Extract the [x, y] coordinate from the center of the cell holding the provided text.  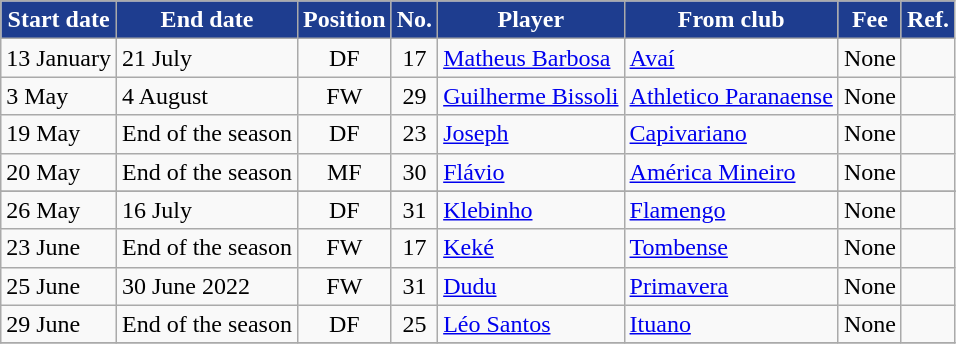
23 [414, 134]
29 June [59, 324]
No. [414, 20]
Ref. [928, 20]
21 July [206, 58]
Joseph [531, 134]
23 June [59, 248]
Primavera [731, 286]
19 May [59, 134]
From club [731, 20]
25 June [59, 286]
Keké [531, 248]
Fee [870, 20]
26 May [59, 210]
Athletico Paranaense [731, 96]
13 January [59, 58]
End date [206, 20]
Tombense [731, 248]
4 August [206, 96]
Capivariano [731, 134]
Léo Santos [531, 324]
Avaí [731, 58]
América Mineiro [731, 172]
Guilherme Bissoli [531, 96]
Flávio [531, 172]
Flamengo [731, 210]
16 July [206, 210]
Position [344, 20]
3 May [59, 96]
Klebinho [531, 210]
Dudu [531, 286]
25 [414, 324]
Player [531, 20]
MF [344, 172]
30 [414, 172]
Start date [59, 20]
Ituano [731, 324]
20 May [59, 172]
29 [414, 96]
Matheus Barbosa [531, 58]
30 June 2022 [206, 286]
